Capture the cell that displays the provided text and extract its (x, y) central coordinate. 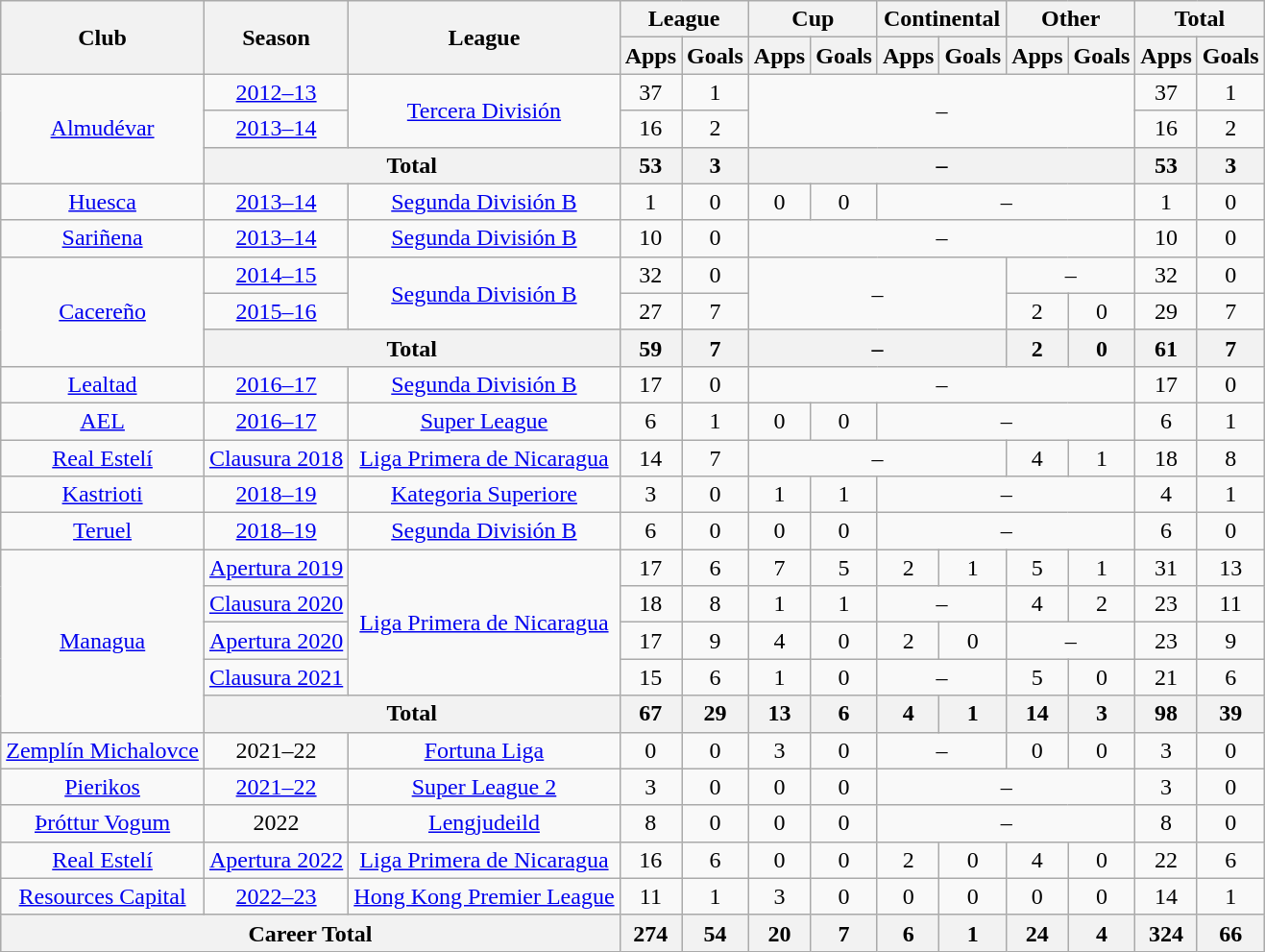
Fortuna Liga (484, 750)
Career Total (310, 933)
Zemplín Michalovce (103, 750)
Resources Capital (103, 896)
15 (650, 677)
Club (103, 37)
Season (276, 37)
2022–23 (276, 896)
Huesca (103, 202)
274 (650, 933)
2022 (276, 823)
54 (716, 933)
Þróttur Vogum (103, 823)
AEL (103, 421)
Managua (103, 641)
Continental (941, 19)
Hong Kong Premier League (484, 896)
27 (650, 311)
20 (779, 933)
Cacereño (103, 311)
2015–16 (276, 311)
Super League 2 (484, 787)
Cup (813, 19)
Lengjudeild (484, 823)
61 (1166, 348)
67 (650, 714)
Apertura 2019 (276, 568)
Pierikos (103, 787)
Almudévar (103, 129)
22 (1166, 860)
Clausura 2021 (276, 677)
Kategoria Superiore (484, 495)
21 (1166, 677)
39 (1230, 714)
Kastrioti (103, 495)
Super League (484, 421)
Clausura 2018 (276, 458)
66 (1230, 933)
324 (1166, 933)
Clausura 2020 (276, 604)
2012–13 (276, 92)
Teruel (103, 531)
Tercera División (484, 110)
Sariñena (103, 238)
24 (1037, 933)
98 (1166, 714)
Other (1071, 19)
Lealtad (103, 384)
Apertura 2020 (276, 641)
2014–15 (276, 275)
59 (650, 348)
Apertura 2022 (276, 860)
31 (1166, 568)
